Return [x, y] of the center of cell containing provided text 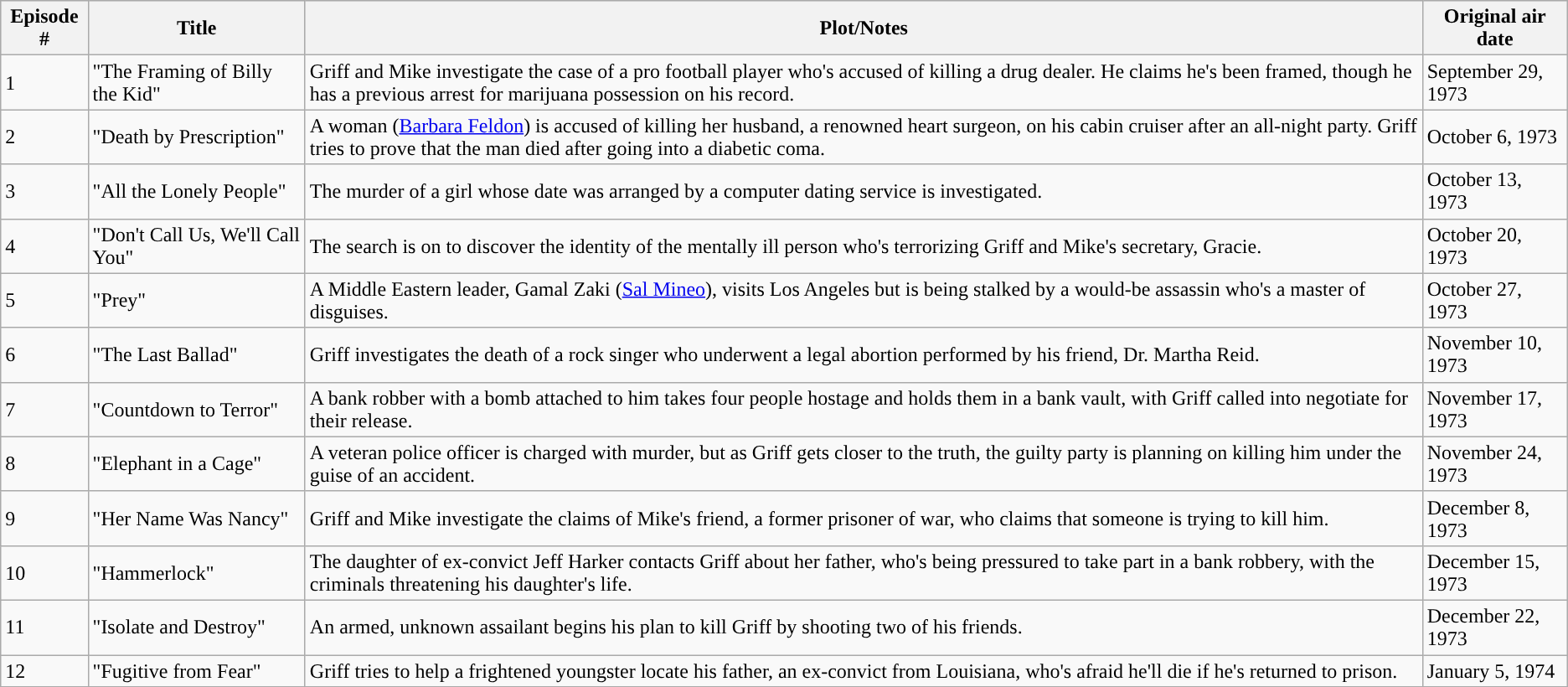
Griff investigates the death of a rock singer who underwent a legal abortion performed by his friend, Dr. Martha Reid. [864, 355]
2 [44, 137]
October 13, 1973 [1494, 191]
"Isolate and Destroy" [196, 627]
October 27, 1973 [1494, 300]
November 10, 1973 [1494, 355]
"The Framing of Billy the Kid" [196, 82]
"Death by Prescription" [196, 137]
The murder of a girl whose date was arranged by a computer dating service is investigated. [864, 191]
January 5, 1974 [1494, 671]
"Prey" [196, 300]
1 [44, 82]
December 8, 1973 [1494, 518]
11 [44, 627]
Episode # [44, 28]
An armed, unknown assailant begins his plan to kill Griff by shooting two of his friends. [864, 627]
Plot/Notes [864, 28]
Griff and Mike investigate the claims of Mike's friend, a former prisoner of war, who claims that someone is trying to kill him. [864, 518]
"Hammerlock" [196, 573]
7 [44, 409]
December 15, 1973 [1494, 573]
A Middle Eastern leader, Gamal Zaki (Sal Mineo), visits Los Angeles but is being stalked by a would-be assassin who's a master of disguises. [864, 300]
"Elephant in a Cage" [196, 464]
Original air date [1494, 28]
December 22, 1973 [1494, 627]
10 [44, 573]
6 [44, 355]
"Fugitive from Fear" [196, 671]
9 [44, 518]
September 29, 1973 [1494, 82]
October 6, 1973 [1494, 137]
Title [196, 28]
4 [44, 246]
"Countdown to Terror" [196, 409]
"The Last Ballad" [196, 355]
3 [44, 191]
5 [44, 300]
November 24, 1973 [1494, 464]
October 20, 1973 [1494, 246]
8 [44, 464]
"Her Name Was Nancy" [196, 518]
November 17, 1973 [1494, 409]
"All the Lonely People" [196, 191]
Griff tries to help a frightened youngster locate his father, an ex-convict from Louisiana, who's afraid he'll die if he's returned to prison. [864, 671]
"Don't Call Us, We'll Call You" [196, 246]
The search is on to discover the identity of the mentally ill person who's terrorizing Griff and Mike's secretary, Gracie. [864, 246]
12 [44, 671]
